Determine the (X, Y) coordinate at the center of the cell enclosing the given text.  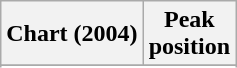
Chart (2004) (72, 34)
Peakposition (189, 34)
